Output the (X, Y) coordinate of the center of the cell containing the given text.  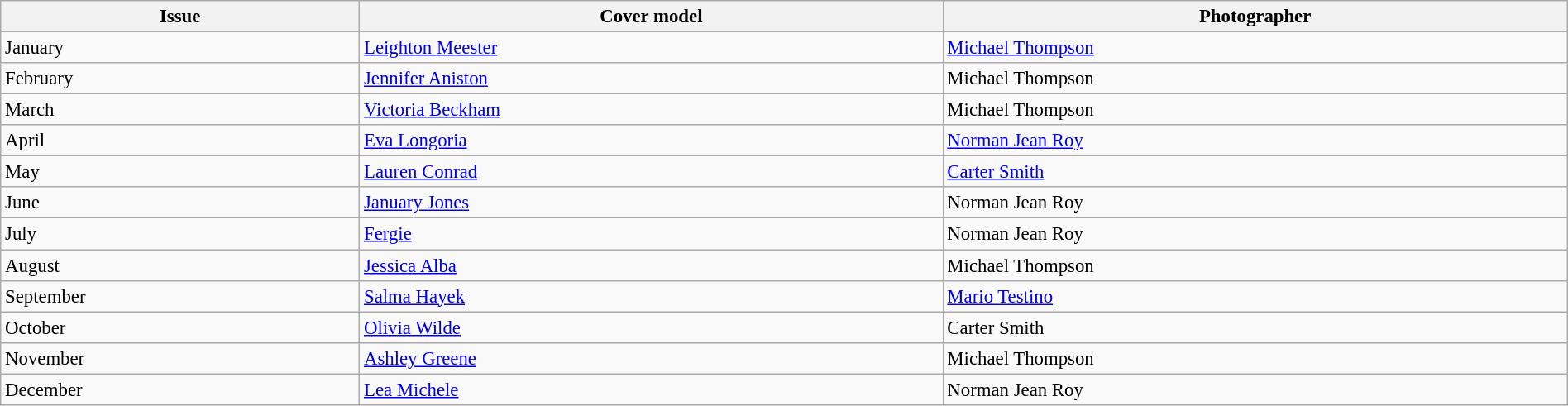
January Jones (652, 203)
Photographer (1255, 17)
June (180, 203)
March (180, 110)
January (180, 48)
Eva Longoria (652, 141)
July (180, 234)
Salma Hayek (652, 296)
Victoria Beckham (652, 110)
Olivia Wilde (652, 327)
February (180, 79)
Fergie (652, 234)
Ashley Greene (652, 358)
December (180, 389)
Mario Testino (1255, 296)
October (180, 327)
Issue (180, 17)
Lauren Conrad (652, 172)
Jessica Alba (652, 265)
November (180, 358)
Leighton Meester (652, 48)
August (180, 265)
September (180, 296)
Lea Michele (652, 389)
Jennifer Aniston (652, 79)
May (180, 172)
Cover model (652, 17)
April (180, 141)
